From the cell containing the given text, extract its center point as [X, Y] coordinate. 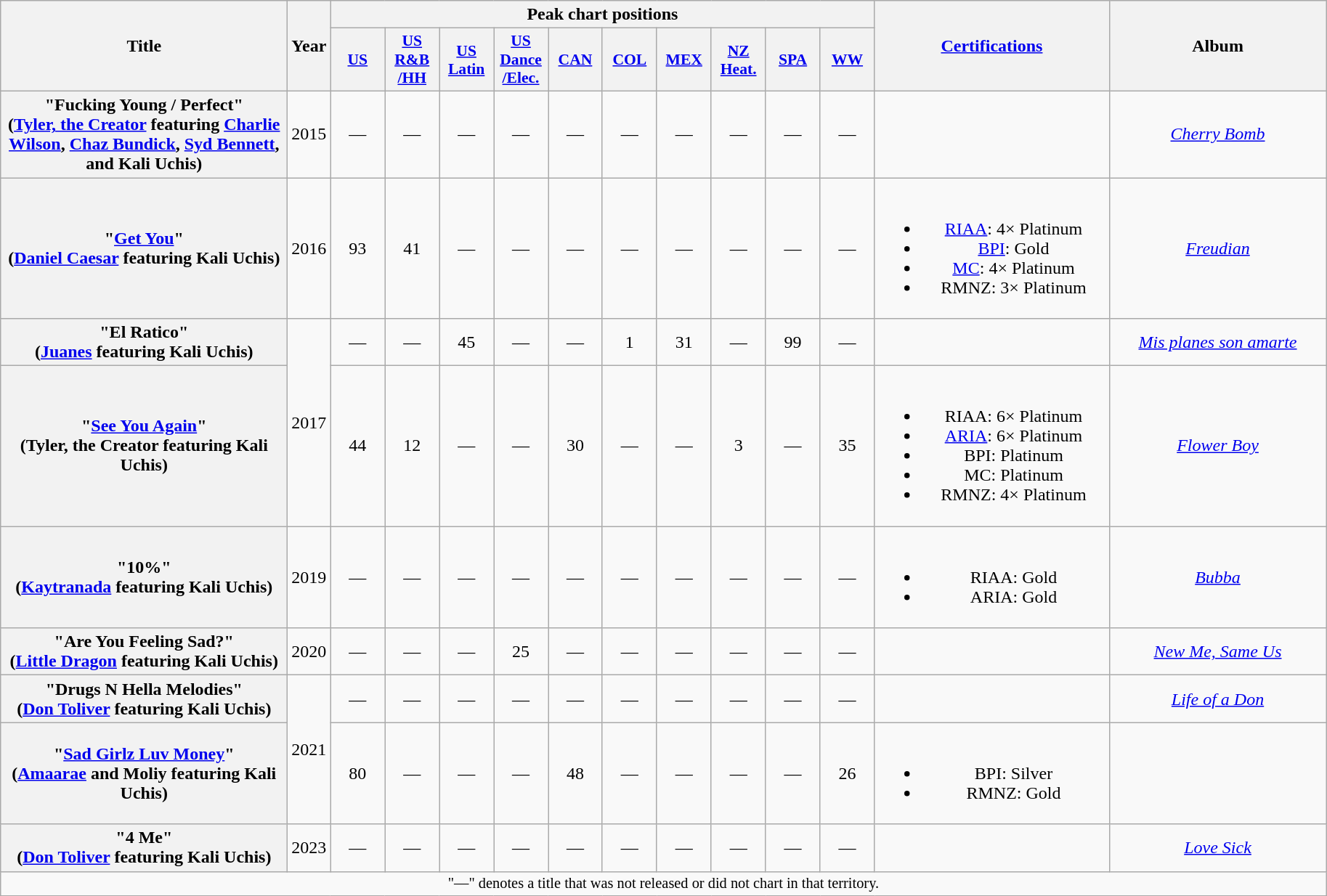
"See You Again" (Tyler, the Creator featuring Kali Uchis) [144, 446]
2021 [309, 749]
44 [357, 446]
Year [309, 46]
41 [413, 248]
"Get You" (Daniel Caesar featuring Kali Uchis) [144, 248]
48 [575, 773]
NZHeat. [738, 60]
3 [738, 446]
RIAA: 6× PlatinumARIA: 6× PlatinumBPI: PlatinumMC: PlatinumRMNZ: 4× Platinum [992, 446]
"—" denotes a title that was not released or did not chart in that territory. [664, 884]
2017 [309, 423]
USLatin [466, 60]
"Fucking Young / Perfect" (Tyler, the Creator featuring Charlie Wilson, Chaz Bundick, Syd Bennett, and Kali Uchis) [144, 134]
Freudian [1217, 248]
Title [144, 46]
Life of a Don [1217, 699]
RIAA: 4× PlatinumBPI: GoldMC: 4× PlatinumRMNZ: 3× Platinum [992, 248]
25 [522, 652]
BPI: SilverRMNZ: Gold [992, 773]
Bubba [1217, 577]
12 [413, 446]
"Sad Girlz Luv Money"(Amaarae and Moliy featuring Kali Uchis) [144, 773]
Flower Boy [1217, 446]
Certifications [992, 46]
Mis planes son amarte [1217, 343]
"4 Me"(Don Toliver featuring Kali Uchis) [144, 848]
45 [466, 343]
USR&B/HH [413, 60]
30 [575, 446]
Album [1217, 46]
New Me, Same Us [1217, 652]
Peak chart positions [603, 15]
"El Ratico" (Juanes featuring Kali Uchis) [144, 343]
CAN [575, 60]
"Drugs N Hella Melodies"(Don Toliver featuring Kali Uchis) [144, 699]
Cherry Bomb [1217, 134]
US [357, 60]
2015 [309, 134]
31 [684, 343]
"10%" (Kaytranada featuring Kali Uchis) [144, 577]
"Are You Feeling Sad?"(Little Dragon featuring Kali Uchis) [144, 652]
WW [847, 60]
93 [357, 248]
2019 [309, 577]
1 [629, 343]
MEX [684, 60]
99 [793, 343]
2023 [309, 848]
2016 [309, 248]
80 [357, 773]
RIAA: GoldARIA: Gold [992, 577]
Love Sick [1217, 848]
2020 [309, 652]
SPA [793, 60]
COL [629, 60]
26 [847, 773]
USDance/Elec. [522, 60]
35 [847, 446]
